For the text-containing cell, return its midpoint in (X, Y) coordinate format. 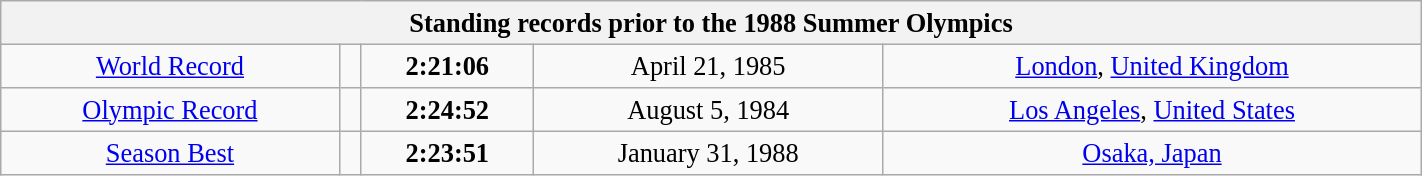
World Record (170, 66)
Standing records prior to the 1988 Summer Olympics (711, 22)
January 31, 1988 (708, 153)
Olympic Record (170, 109)
Los Angeles, United States (1152, 109)
2:24:52 (448, 109)
Season Best (170, 153)
London, United Kingdom (1152, 66)
Osaka, Japan (1152, 153)
2:23:51 (448, 153)
2:21:06 (448, 66)
April 21, 1985 (708, 66)
August 5, 1984 (708, 109)
